Determine the [X, Y] coordinate at the center of the cell enclosing the given text.  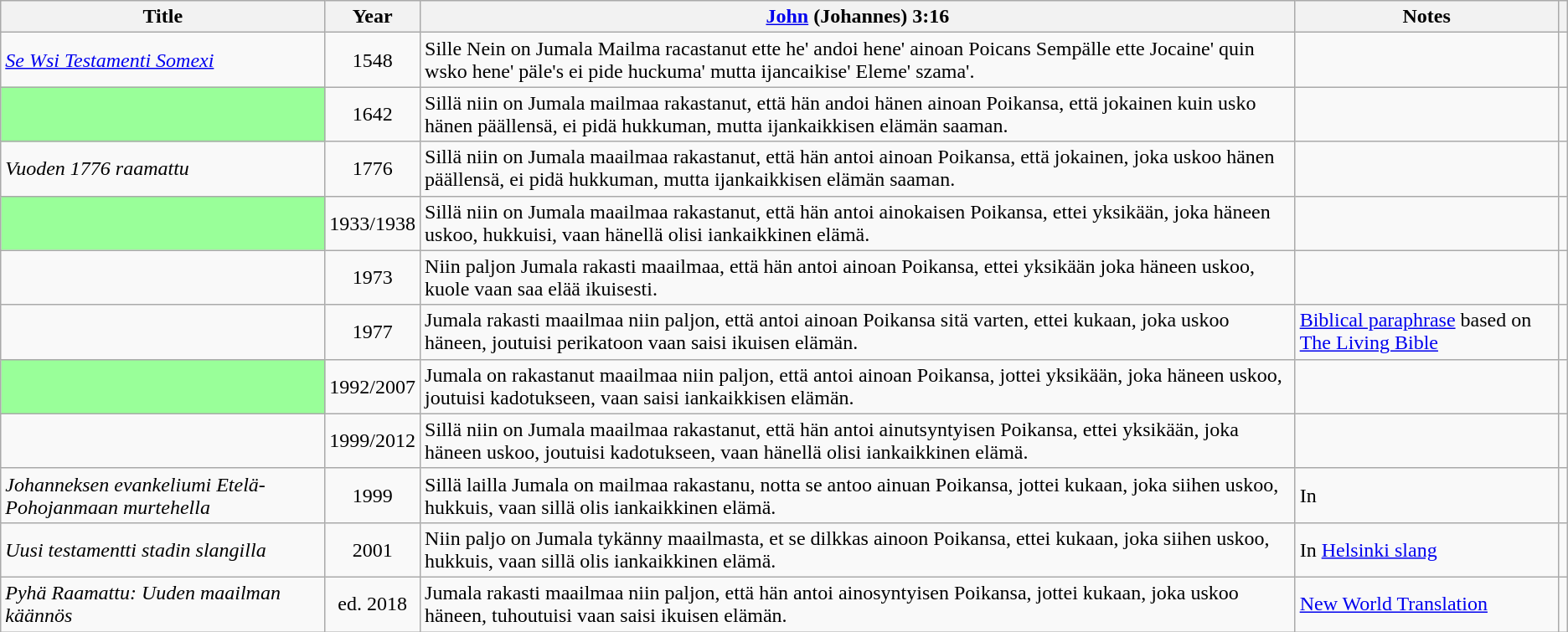
Johanneksen evankeliumi Etelä-Pohojanmaan murtehella [162, 496]
Niin paljon Jumala rakasti maailmaa, että hän antoi ainoan Poikansa, ettei yksikään joka häneen uskoo, kuole vaan saa elää ikuisesti. [858, 278]
1999/2012 [373, 440]
ed. 2018 [373, 604]
1973 [373, 278]
1776 [373, 169]
In Helsinki slang [1426, 549]
Title [162, 17]
Vuoden 1776 raamattu [162, 169]
New World Translation [1426, 604]
Pyhä Raamattu: Uuden maailman käännös [162, 604]
Notes [1426, 17]
1933/1938 [373, 223]
1642 [373, 114]
Se Wsi Testamenti Somexi [162, 60]
Biblical paraphrase based on The Living Bible [1426, 331]
In [1426, 496]
John (Johannes) 3:16 [858, 17]
Jumala rakasti maailmaa niin paljon, että hän antoi ainosyntyisen Poikansa, jottei kukaan, joka uskoo häneen, tuhoutuisi vaan saisi ikuisen elämän. [858, 604]
Niin paljo on Jumala tykänny maailmasta, et se dilkkas ainoon Poikansa, ettei kukaan, joka siihen uskoo, hukkuis, vaan sillä olis iankaikkinen elämä. [858, 549]
Year [373, 17]
2001 [373, 549]
Uusi testamentti stadin slangilla [162, 549]
1548 [373, 60]
1992/2007 [373, 387]
1977 [373, 331]
1999 [373, 496]
